Locate the cell with the specified text and output its [X, Y] center coordinate. 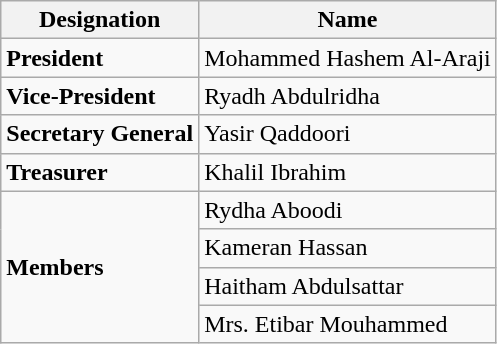
Mohammed Hashem Al-Araji [348, 58]
Secretary General [100, 134]
Vice-President [100, 96]
Haitham Abdulsattar [348, 286]
Yasir Qaddoori [348, 134]
Members [100, 267]
Treasurer [100, 172]
Kameran Hassan [348, 248]
Designation [100, 20]
President [100, 58]
Ryadh Abdulridha [348, 96]
Rydha Aboodi [348, 210]
Khalil Ibrahim [348, 172]
Mrs. Etibar Mouhammed [348, 324]
Name [348, 20]
